Pinpoint the cell where the given text exists, returning its [X, Y] midpoint coordinate. 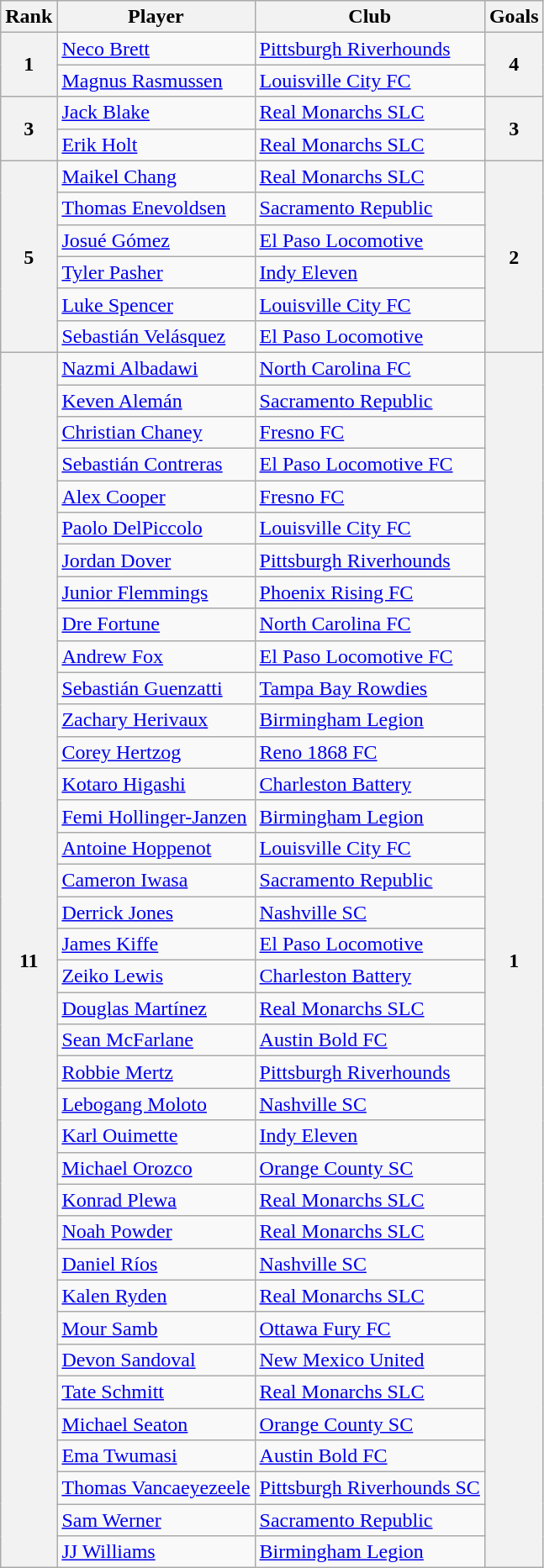
Daniel Ríos [156, 1264]
Lebogang Moloto [156, 1104]
Tampa Bay Rowdies [370, 688]
Michael Seaton [156, 1424]
Derrick Jones [156, 912]
Sean McFarlane [156, 1040]
4 [514, 65]
Douglas Martínez [156, 1008]
Kotaro Higashi [156, 784]
Zeiko Lewis [156, 976]
New Mexico United [370, 1360]
Josué Gómez [156, 240]
Club [370, 17]
Goals [514, 17]
Tate Schmitt [156, 1392]
James Kiffe [156, 944]
Luke Spencer [156, 304]
Christian Chaney [156, 433]
Devon Sandoval [156, 1360]
11 [29, 960]
Paolo DelPiccolo [156, 529]
Sebastián Guenzatti [156, 688]
Femi Hollinger-Janzen [156, 816]
Keven Alemán [156, 401]
JJ Williams [156, 1552]
Maikel Chang [156, 176]
Michael Orozco [156, 1168]
Antoine Hoppenot [156, 848]
Phoenix Rising FC [370, 592]
Nazmi Albadawi [156, 368]
Ema Twumasi [156, 1456]
Player [156, 17]
Noah Powder [156, 1232]
Jordan Dover [156, 560]
Karl Ouimette [156, 1136]
Sebastián Velásquez [156, 336]
Dre Fortune [156, 624]
Mour Samb [156, 1328]
Pittsburgh Riverhounds SC [370, 1488]
Rank [29, 17]
Corey Hertzog [156, 752]
Thomas Vancaeyezeele [156, 1488]
Kalen Ryden [156, 1296]
Magnus Rasmussen [156, 81]
Sam Werner [156, 1520]
2 [514, 256]
Tyler Pasher [156, 272]
Alex Cooper [156, 497]
Junior Flemmings [156, 592]
Zachary Herivaux [156, 720]
Erik Holt [156, 145]
Thomas Enevoldsen [156, 208]
Jack Blake [156, 113]
Robbie Mertz [156, 1072]
Neco Brett [156, 49]
Sebastián Contreras [156, 465]
Ottawa Fury FC [370, 1328]
5 [29, 256]
Andrew Fox [156, 656]
Konrad Plewa [156, 1200]
Reno 1868 FC [370, 752]
Cameron Iwasa [156, 880]
